Return [x, y] of the center of cell containing provided text 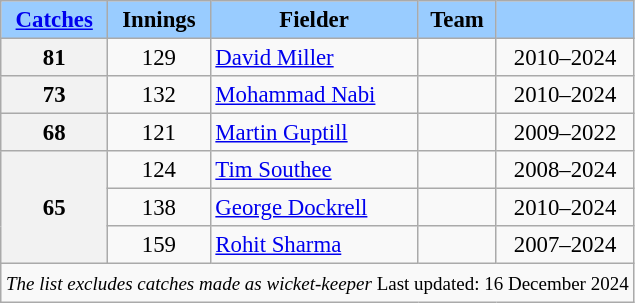
Tim Southee [314, 170]
159 [159, 245]
65 [54, 208]
Catches [54, 20]
Innings [159, 20]
Fielder [314, 20]
Team [457, 20]
68 [54, 133]
81 [54, 58]
132 [159, 95]
David Miller [314, 58]
The list excludes catches made as wicket-keeper Last updated: 16 December 2024 [318, 283]
138 [159, 208]
2009–2022 [565, 133]
Rohit Sharma [314, 245]
2008–2024 [565, 170]
121 [159, 133]
George Dockrell [314, 208]
Martin Guptill [314, 133]
73 [54, 95]
129 [159, 58]
Mohammad Nabi [314, 95]
2007–2024 [565, 245]
124 [159, 170]
